Provide the (x, y) coordinate of the cell's center where the given text is located.  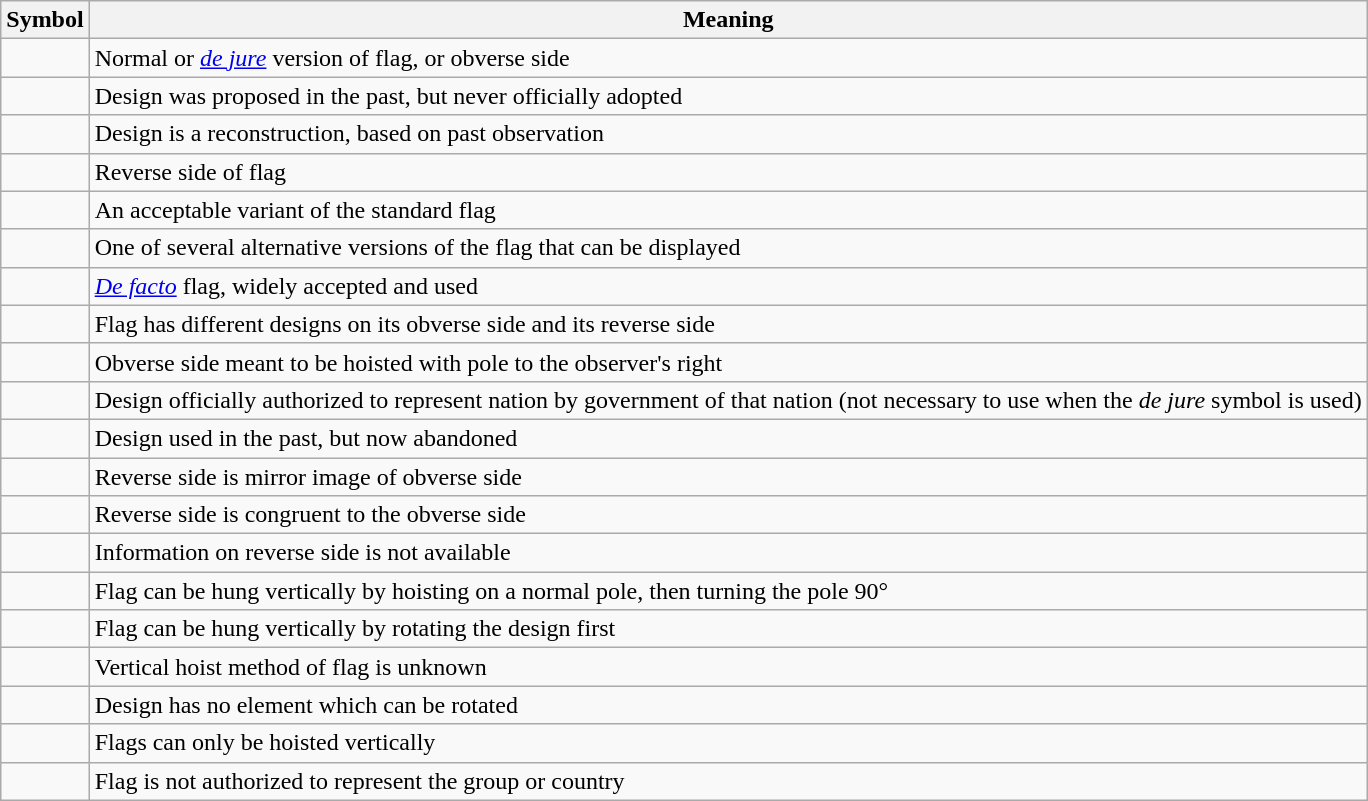
Information on reverse side is not available (728, 553)
Reverse side is congruent to the obverse side (728, 515)
Reverse side of flag (728, 172)
Flag has different designs on its obverse side and its reverse side (728, 324)
Meaning (728, 20)
Design used in the past, but now abandoned (728, 438)
Design has no element which can be rotated (728, 705)
Flag is not authorized to represent the group or country (728, 781)
De facto flag, widely accepted and used (728, 286)
Design is a reconstruction, based on past observation (728, 134)
Design officially authorized to represent nation by government of that nation (not necessary to use when the de jure symbol is used) (728, 400)
Obverse side meant to be hoisted with pole to the observer's right (728, 362)
Normal or de jure version of flag, or obverse side (728, 58)
Flags can only be hoisted vertically (728, 743)
Reverse side is mirror image of obverse side (728, 477)
Symbol (45, 20)
One of several alternative versions of the flag that can be displayed (728, 248)
Flag can be hung vertically by hoisting on a normal pole, then turning the pole 90° (728, 591)
Vertical hoist method of flag is unknown (728, 667)
An acceptable variant of the standard flag (728, 210)
Flag can be hung vertically by rotating the design first (728, 629)
Design was proposed in the past, but never officially adopted (728, 96)
